Determine the [X, Y] coordinate at the center of the cell enclosing the given text.  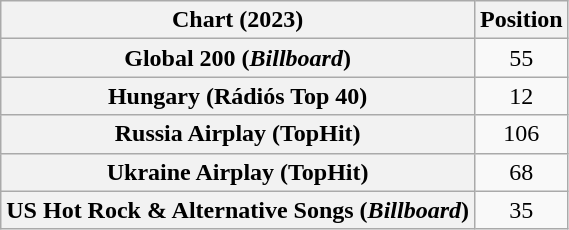
Chart (2023) [238, 20]
106 [521, 134]
Global 200 (Billboard) [238, 58]
55 [521, 58]
35 [521, 210]
12 [521, 96]
68 [521, 172]
US Hot Rock & Alternative Songs (Billboard) [238, 210]
Ukraine Airplay (TopHit) [238, 172]
Hungary (Rádiós Top 40) [238, 96]
Russia Airplay (TopHit) [238, 134]
Position [521, 20]
